Provide the (X, Y) coordinate of the cell's center where the given text is located.  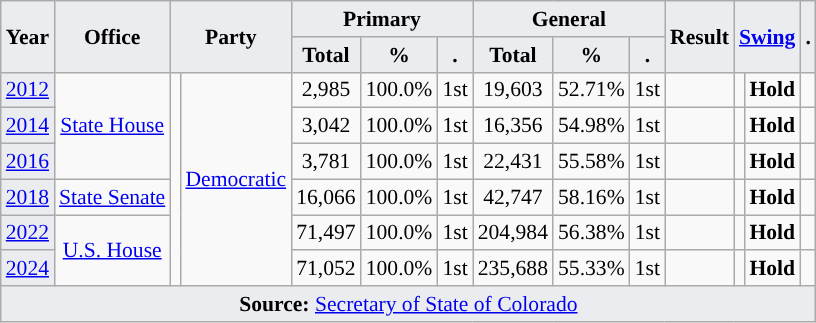
19,603 (513, 90)
2022 (28, 233)
54.98% (592, 126)
Party (230, 36)
Source: Secretary of State of Colorado (408, 304)
71,497 (326, 233)
General (569, 19)
42,747 (513, 197)
235,688 (513, 269)
Office (112, 36)
2012 (28, 90)
Result (700, 36)
2,985 (326, 90)
3,042 (326, 126)
State Senate (112, 197)
Swing (768, 36)
3,781 (326, 162)
U.S. House (112, 250)
2016 (28, 162)
16,356 (513, 126)
204,984 (513, 233)
16,066 (326, 197)
55.58% (592, 162)
State House (112, 126)
71,052 (326, 269)
22,431 (513, 162)
56.38% (592, 233)
2024 (28, 269)
Primary (382, 19)
Democratic (236, 179)
2014 (28, 126)
58.16% (592, 197)
Year (28, 36)
2018 (28, 197)
55.33% (592, 269)
52.71% (592, 90)
